Pinpoint the cell where the given text exists, returning its (X, Y) midpoint coordinate. 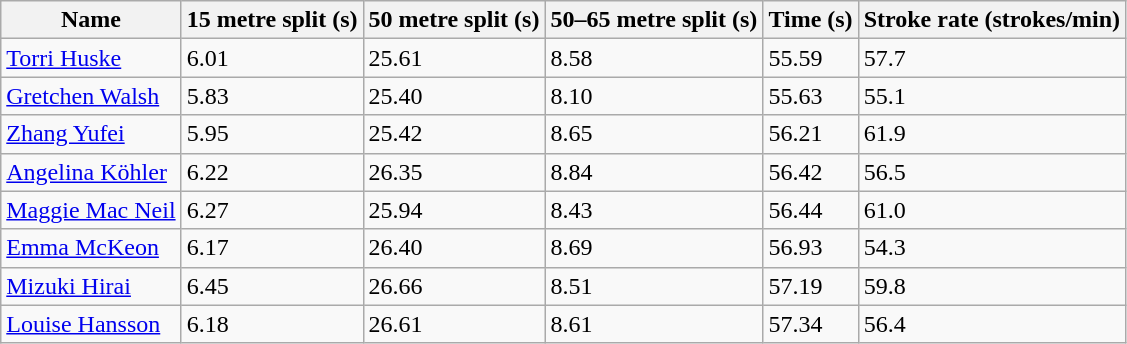
8.58 (654, 58)
Zhang Yufei (91, 134)
8.10 (654, 96)
25.94 (454, 210)
26.66 (454, 286)
6.01 (272, 58)
Time (s) (810, 20)
57.19 (810, 286)
56.4 (992, 324)
55.1 (992, 96)
26.35 (454, 172)
5.83 (272, 96)
59.8 (992, 286)
8.43 (654, 210)
Torri Huske (91, 58)
Maggie Mac Neil (91, 210)
57.34 (810, 324)
6.22 (272, 172)
Stroke rate (strokes/min) (992, 20)
50 metre split (s) (454, 20)
26.61 (454, 324)
26.40 (454, 248)
8.51 (654, 286)
56.5 (992, 172)
25.40 (454, 96)
25.61 (454, 58)
56.44 (810, 210)
6.45 (272, 286)
15 metre split (s) (272, 20)
56.93 (810, 248)
50–65 metre split (s) (654, 20)
8.65 (654, 134)
6.17 (272, 248)
6.27 (272, 210)
6.18 (272, 324)
55.59 (810, 58)
25.42 (454, 134)
8.69 (654, 248)
Name (91, 20)
54.3 (992, 248)
57.7 (992, 58)
56.21 (810, 134)
Louise Hansson (91, 324)
56.42 (810, 172)
8.84 (654, 172)
55.63 (810, 96)
Gretchen Walsh (91, 96)
Angelina Köhler (91, 172)
8.61 (654, 324)
61.0 (992, 210)
Emma McKeon (91, 248)
Mizuki Hirai (91, 286)
5.95 (272, 134)
61.9 (992, 134)
